Provide the [x, y] coordinate of the cell's center where the given text is located.  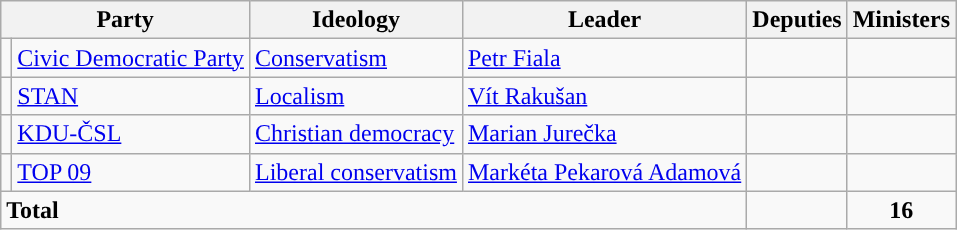
Ideology [356, 20]
Deputies [797, 20]
TOP 09 [131, 172]
Ministers [901, 20]
Petr Fiala [604, 58]
Leader [604, 20]
Liberal conservatism [356, 172]
Civic Democratic Party [131, 58]
Conservatism [356, 58]
Christian democracy [356, 134]
Marian Jurečka [604, 134]
STAN [131, 96]
16 [901, 210]
KDU-ČSL [131, 134]
Markéta Pekarová Adamová [604, 172]
Total [374, 210]
Localism [356, 96]
Party [126, 20]
Vít Rakušan [604, 96]
